Return [x, y] of the center of cell containing provided text 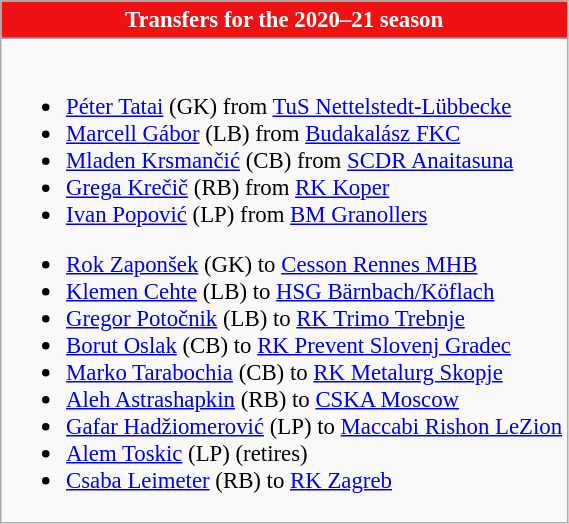
Transfers for the 2020–21 season [284, 20]
